Provide the (X, Y) coordinate of the cell's center where the given text is located.  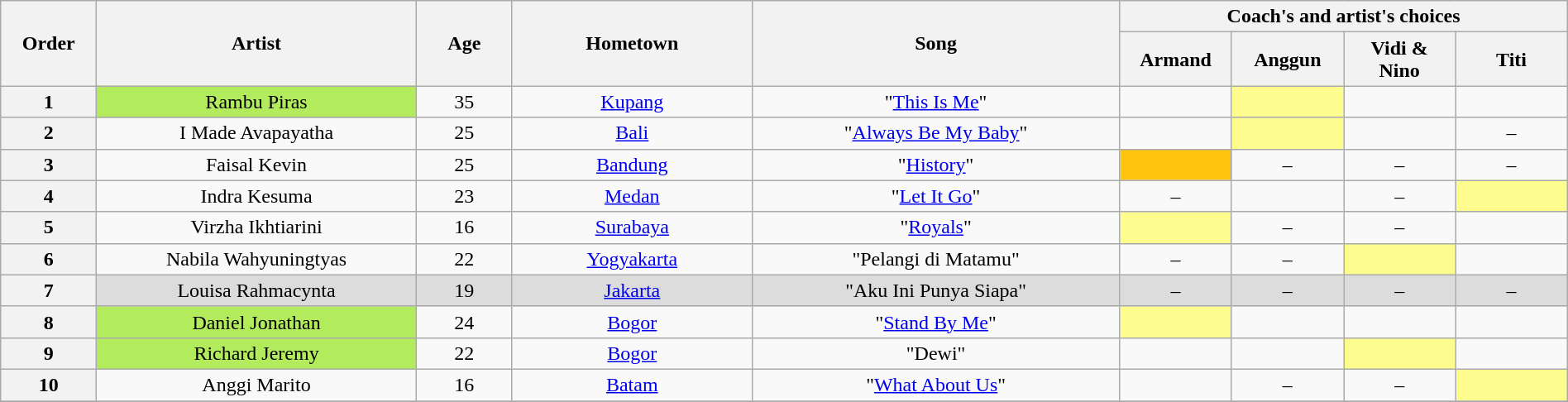
Surabaya (632, 227)
35 (464, 102)
Jakarta (632, 290)
Virzha Ikhtiarini (256, 227)
"Aku Ini Punya Siapa" (936, 290)
Anggi Marito (256, 385)
Faisal Kevin (256, 165)
Artist (256, 43)
Medan (632, 196)
"Let It Go" (936, 196)
Daniel Jonathan (256, 322)
"This Is Me" (936, 102)
3 (49, 165)
Bandung (632, 165)
Yogyakarta (632, 259)
Song (936, 43)
Vidi & Nino (1399, 60)
5 (49, 227)
8 (49, 322)
Nabila Wahyuningtyas (256, 259)
Hometown (632, 43)
Order (49, 43)
"Pelangi di Matamu" (936, 259)
1 (49, 102)
6 (49, 259)
Coach's and artist's choices (1343, 17)
23 (464, 196)
Indra Kesuma (256, 196)
2 (49, 133)
Age (464, 43)
7 (49, 290)
4 (49, 196)
Rambu Piras (256, 102)
9 (49, 353)
19 (464, 290)
Titi (1512, 60)
"What About Us" (936, 385)
10 (49, 385)
Louisa Rahmacynta (256, 290)
"Stand By Me" (936, 322)
"History" (936, 165)
"Always Be My Baby" (936, 133)
"Dewi" (936, 353)
Armand (1176, 60)
Batam (632, 385)
Kupang (632, 102)
24 (464, 322)
Anggun (1287, 60)
Richard Jeremy (256, 353)
"Royals" (936, 227)
I Made Avapayatha (256, 133)
Bali (632, 133)
